Search for the cell housing the specified text and yield its [X, Y] center coordinate. 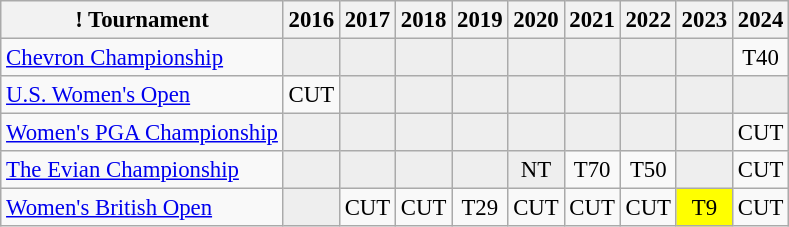
U.S. Women's Open [142, 95]
NT [536, 170]
T9 [704, 208]
2016 [311, 20]
2023 [704, 20]
2022 [648, 20]
! Tournament [142, 20]
T40 [760, 58]
T70 [592, 170]
Women's PGA Championship [142, 133]
2021 [592, 20]
2020 [536, 20]
T29 [480, 208]
T50 [648, 170]
2018 [424, 20]
Women's British Open [142, 208]
2017 [367, 20]
The Evian Championship [142, 170]
Chevron Championship [142, 58]
2019 [480, 20]
2024 [760, 20]
